Capture the cell that displays the provided text and extract its [x, y] central coordinate. 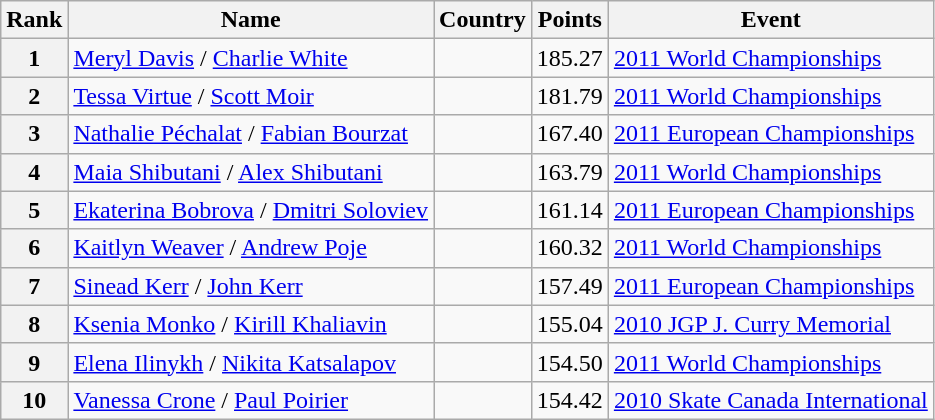
Name [251, 20]
Nathalie Péchalat / Fabian Bourzat [251, 134]
Event [770, 20]
Meryl Davis / Charlie White [251, 58]
Vanessa Crone / Paul Poirier [251, 400]
163.79 [570, 172]
Rank [34, 20]
154.50 [570, 362]
Kaitlyn Weaver / Andrew Poje [251, 248]
Tessa Virtue / Scott Moir [251, 96]
Points [570, 20]
3 [34, 134]
Ksenia Monko / Kirill Khaliavin [251, 324]
2010 Skate Canada International [770, 400]
161.14 [570, 210]
155.04 [570, 324]
2010 JGP J. Curry Memorial [770, 324]
1 [34, 58]
Sinead Kerr / John Kerr [251, 286]
8 [34, 324]
7 [34, 286]
181.79 [570, 96]
Ekaterina Bobrova / Dmitri Soloviev [251, 210]
5 [34, 210]
Country [483, 20]
Elena Ilinykh / Nikita Katsalapov [251, 362]
6 [34, 248]
2 [34, 96]
9 [34, 362]
154.42 [570, 400]
167.40 [570, 134]
185.27 [570, 58]
4 [34, 172]
160.32 [570, 248]
10 [34, 400]
Maia Shibutani / Alex Shibutani [251, 172]
157.49 [570, 286]
